Determine the [x, y] coordinate at the center of the cell enclosing the given text.  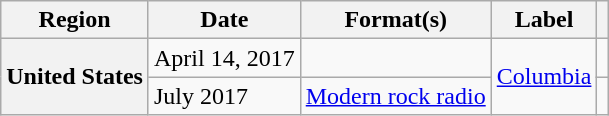
Modern rock radio [396, 96]
April 14, 2017 [224, 58]
Label [544, 20]
Format(s) [396, 20]
July 2017 [224, 96]
Date [224, 20]
United States [75, 77]
Columbia [544, 77]
Region [75, 20]
